Output the (X, Y) coordinate of the center of the cell containing the given text.  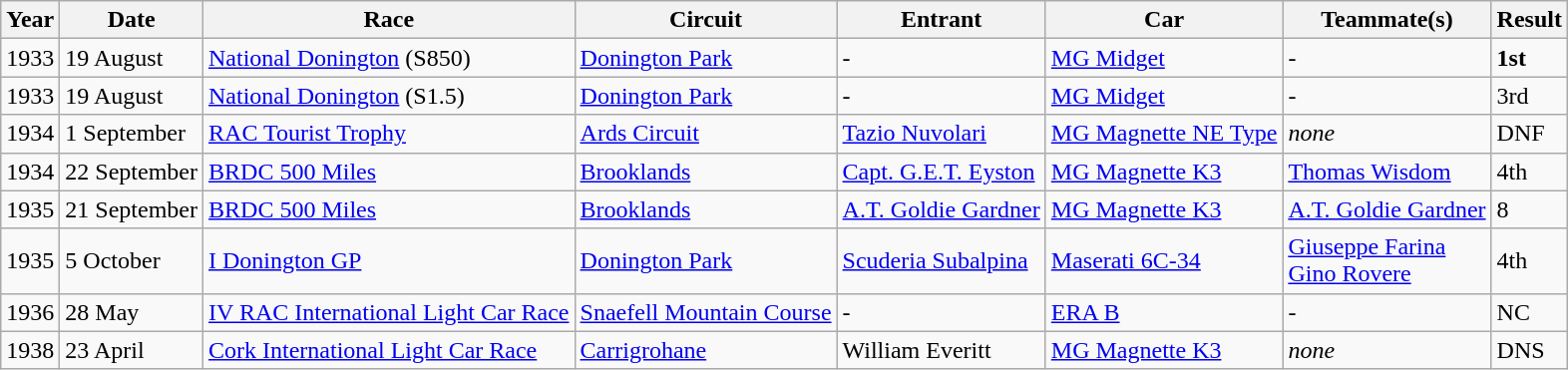
Circuit (706, 20)
Snaefell Mountain Course (706, 312)
William Everitt (942, 350)
Race (389, 20)
Ards Circuit (706, 134)
1 September (132, 134)
28 May (132, 312)
Maserati 6C-34 (1164, 261)
22 September (132, 172)
8 (1529, 209)
1st (1529, 58)
Thomas Wisdom (1386, 172)
Cork International Light Car Race (389, 350)
Capt. G.E.T. Eyston (942, 172)
Car (1164, 20)
Teammate(s) (1386, 20)
3rd (1529, 96)
21 September (132, 209)
Scuderia Subalpina (942, 261)
5 October (132, 261)
Date (132, 20)
ERA B (1164, 312)
DNS (1529, 350)
National Donington (S1.5) (389, 96)
1938 (30, 350)
23 April (132, 350)
I Donington GP (389, 261)
NC (1529, 312)
RAC Tourist Trophy (389, 134)
Result (1529, 20)
Tazio Nuvolari (942, 134)
Giuseppe FarinaGino Rovere (1386, 261)
National Donington (S850) (389, 58)
IV RAC International Light Car Race (389, 312)
MG Magnette NE Type (1164, 134)
Carrigrohane (706, 350)
DNF (1529, 134)
1936 (30, 312)
Entrant (942, 20)
Year (30, 20)
